Provide the (X, Y) coordinate of the cell's center where the given text is located.  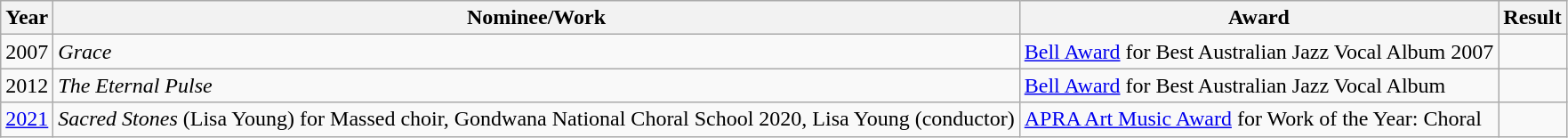
2012 (27, 85)
Result (1532, 18)
Year (27, 18)
2007 (27, 52)
2021 (27, 119)
Award (1259, 18)
APRA Art Music Award for Work of the Year: Choral (1259, 119)
Bell Award for Best Australian Jazz Vocal Album 2007 (1259, 52)
Sacred Stones (Lisa Young) for Massed choir, Gondwana National Choral School 2020, Lisa Young (conductor) (536, 119)
Nominee/Work (536, 18)
Bell Award for Best Australian Jazz Vocal Album (1259, 85)
The Eternal Pulse (536, 85)
Grace (536, 52)
